Return the [X, Y] coordinate for the center point of the cell that contains the specified text.  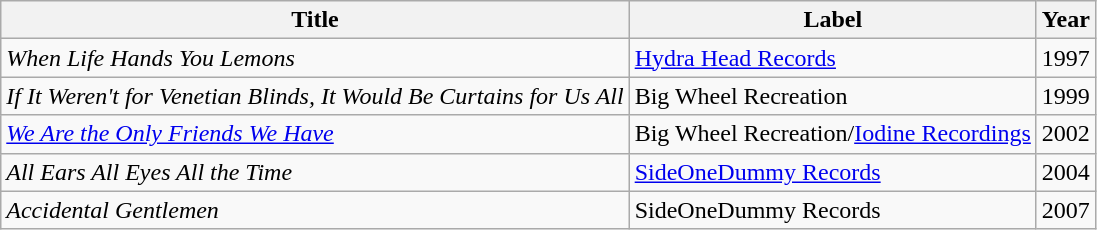
1999 [1066, 96]
2007 [1066, 210]
We Are the Only Friends We Have [315, 134]
Accidental Gentlemen [315, 210]
Title [315, 20]
2002 [1066, 134]
2004 [1066, 172]
1997 [1066, 58]
If It Weren't for Venetian Blinds, It Would Be Curtains for Us All [315, 96]
When Life Hands You Lemons [315, 58]
Year [1066, 20]
Big Wheel Recreation [832, 96]
All Ears All Eyes All the Time [315, 172]
Big Wheel Recreation/Iodine Recordings [832, 134]
Hydra Head Records [832, 58]
Label [832, 20]
